Return (x, y) of the center of cell containing provided text 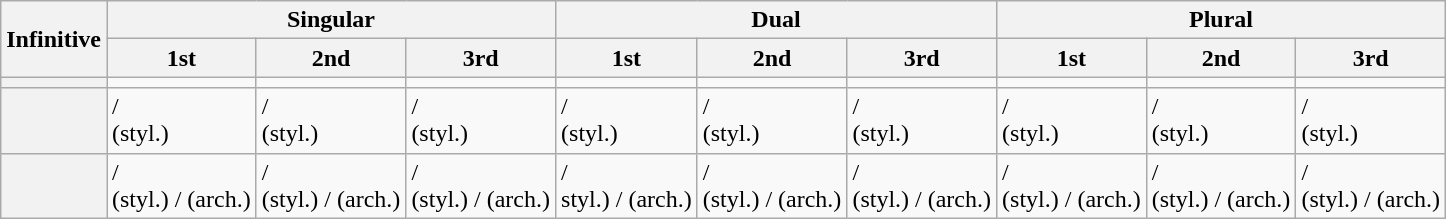
Plural (1222, 20)
Infinitive (54, 39)
Singular (330, 20)
/ styl.) / (arch.) (627, 186)
Dual (776, 20)
